Return (x, y) of the center of cell containing provided text 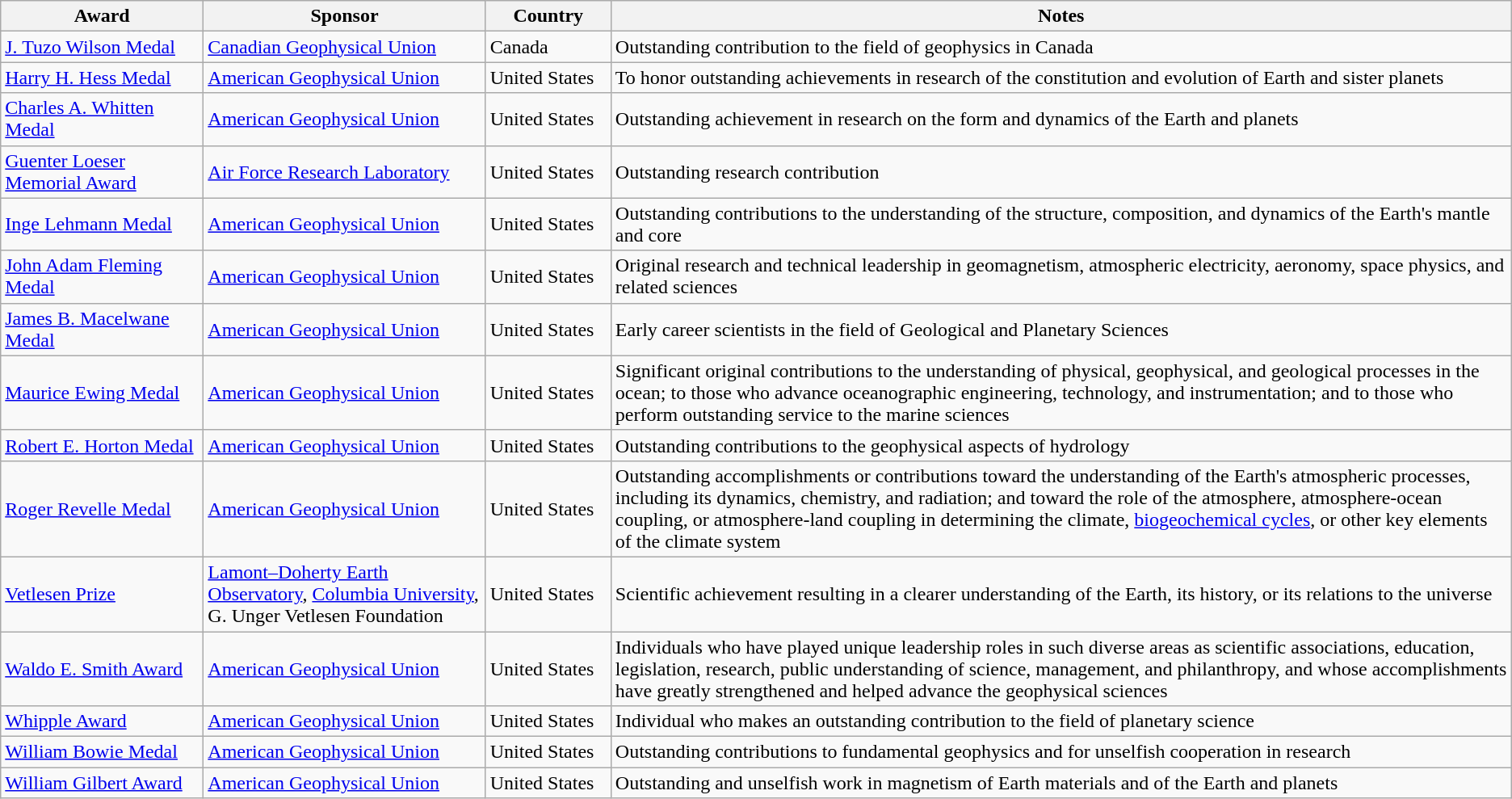
Canada (548, 47)
Lamont–Doherty Earth Observatory, Columbia University, G. Unger Vetlesen Foundation (344, 594)
To honor outstanding achievements in research of the constitution and evolution of Earth and sister planets (1061, 78)
Air Force Research Laboratory (344, 171)
Early career scientists in the field of Geological and Planetary Sciences (1061, 330)
Scientific achievement resulting in a clearer understanding of the Earth, its history, or its relations to the universe (1061, 594)
Waldo E. Smith Award (102, 669)
Notes (1061, 16)
J. Tuzo Wilson Medal (102, 47)
Guenter Loeser Memorial Award (102, 171)
Outstanding research contribution (1061, 171)
John Adam Fleming Medal (102, 276)
Outstanding contributions to the understanding of the structure, composition, and dynamics of the Earth's mantle and core (1061, 225)
Charles A. Whitten Medal (102, 120)
Sponsor (344, 16)
Outstanding contribution to the field of geophysics in Canada (1061, 47)
Robert E. Horton Medal (102, 445)
Harry H. Hess Medal (102, 78)
Roger Revelle Medal (102, 509)
Outstanding contributions to fundamental geophysics and for unselfish cooperation in research (1061, 752)
William Gilbert Award (102, 783)
Maurice Ewing Medal (102, 393)
Country (548, 16)
William Bowie Medal (102, 752)
Inge Lehmann Medal (102, 225)
Individual who makes an outstanding contribution to the field of planetary science (1061, 721)
Original research and technical leadership in geomagnetism, atmospheric electricity, aeronomy, space physics, and related sciences (1061, 276)
Canadian Geophysical Union (344, 47)
Outstanding achievement in research on the form and dynamics of the Earth and planets (1061, 120)
Outstanding and unselfish work in magnetism of Earth materials and of the Earth and planets (1061, 783)
Award (102, 16)
James B. Macelwane Medal (102, 330)
Outstanding contributions to the geophysical aspects of hydrology (1061, 445)
Whipple Award (102, 721)
Vetlesen Prize (102, 594)
